Return [x, y] of the center of cell containing provided text 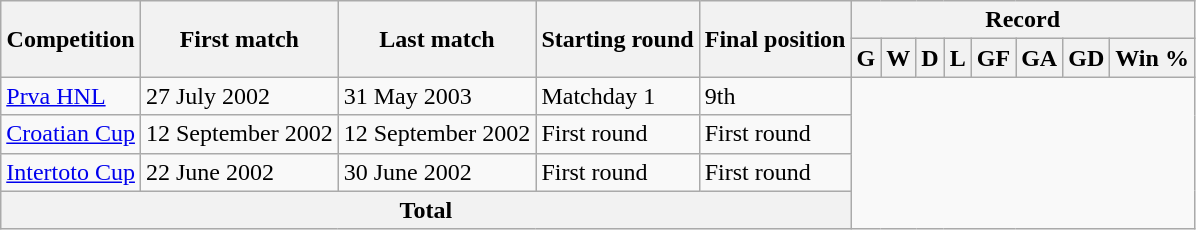
Total [426, 210]
Final position [775, 39]
G [866, 58]
Competition [71, 39]
Starting round [618, 39]
Croatian Cup [71, 134]
30 June 2002 [437, 172]
31 May 2003 [437, 96]
GF [993, 58]
22 June 2002 [239, 172]
GA [1040, 58]
GD [1086, 58]
D [930, 58]
Last match [437, 39]
Matchday 1 [618, 96]
W [898, 58]
Win % [1152, 58]
27 July 2002 [239, 96]
First match [239, 39]
Prva HNL [71, 96]
L [958, 58]
Intertoto Cup [71, 172]
9th [775, 96]
Record [1022, 20]
